Find where the given text appears and provide that cell's center as (X, Y) coordinate. 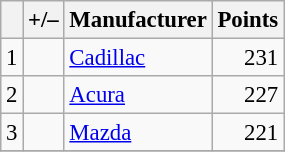
Manufacturer (138, 20)
227 (248, 95)
3 (12, 133)
Acura (138, 95)
1 (12, 58)
221 (248, 133)
+/– (44, 20)
Points (248, 20)
Mazda (138, 133)
231 (248, 58)
Cadillac (138, 58)
2 (12, 95)
